Capture the cell that displays the provided text and extract its (X, Y) central coordinate. 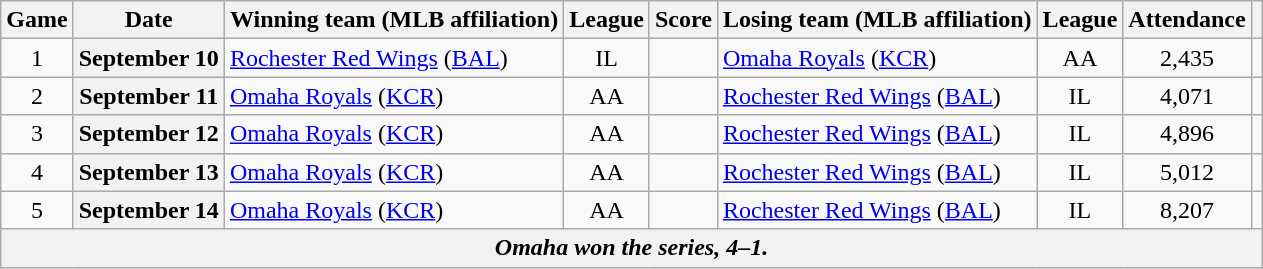
Score (683, 20)
5,012 (1187, 172)
September 12 (148, 134)
1 (37, 58)
4,071 (1187, 96)
8,207 (1187, 210)
Game (37, 20)
3 (37, 134)
September 14 (148, 210)
Attendance (1187, 20)
Losing team (MLB affiliation) (877, 20)
September 10 (148, 58)
September 11 (148, 96)
4,896 (1187, 134)
Date (148, 20)
Omaha won the series, 4–1. (632, 248)
2 (37, 96)
September 13 (148, 172)
2,435 (1187, 58)
5 (37, 210)
4 (37, 172)
Winning team (MLB affiliation) (394, 20)
